Identify which cell holds the provided text, then report its (x, y) central coordinate. 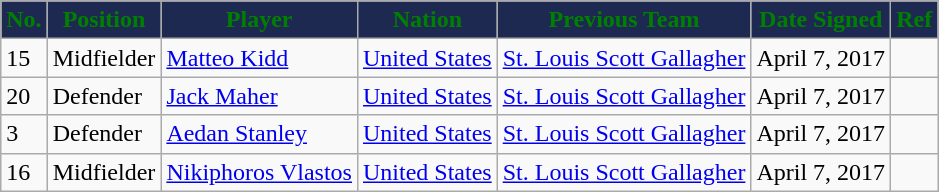
Date Signed (821, 20)
Position (104, 20)
Jack Maher (260, 96)
Previous Team (624, 20)
3 (24, 134)
15 (24, 58)
Player (260, 20)
20 (24, 96)
Nation (427, 20)
Matteo Kidd (260, 58)
Nikiphoros Vlastos (260, 172)
Ref (914, 20)
No. (24, 20)
16 (24, 172)
Aedan Stanley (260, 134)
